Scan for the cell matching the given text and deliver its (X, Y) coordinate at center. 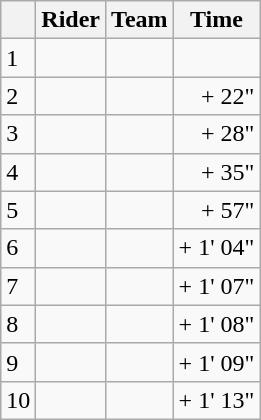
+ 1' 07" (216, 286)
+ 57" (216, 210)
1 (18, 58)
+ 22" (216, 96)
+ 1' 04" (216, 248)
+ 1' 09" (216, 362)
Team (140, 20)
9 (18, 362)
Time (216, 20)
3 (18, 134)
8 (18, 324)
5 (18, 210)
7 (18, 286)
+ 35" (216, 172)
2 (18, 96)
6 (18, 248)
10 (18, 400)
Rider (71, 20)
+ 1' 13" (216, 400)
+ 1' 08" (216, 324)
4 (18, 172)
+ 28" (216, 134)
